Search for the cell housing the specified text and yield its (X, Y) center coordinate. 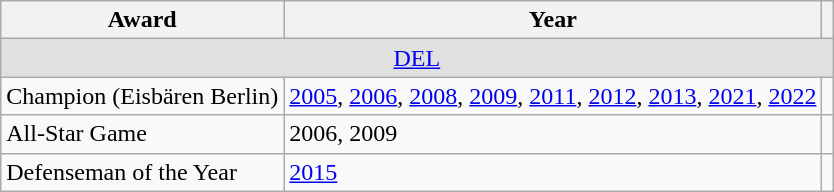
2005, 2006, 2008, 2009, 2011, 2012, 2013, 2021, 2022 (553, 96)
Award (142, 20)
Champion (Eisbären Berlin) (142, 96)
2006, 2009 (553, 134)
DEL (417, 58)
2015 (553, 172)
Year (553, 20)
Defenseman of the Year (142, 172)
All-Star Game (142, 134)
